Locate the cell with the specified text and output its [X, Y] center coordinate. 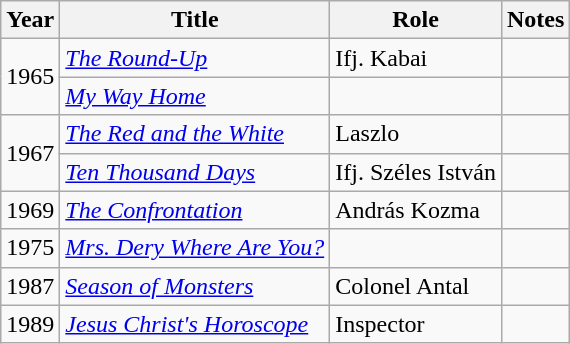
Title [195, 20]
Season of Monsters [195, 286]
The Round-Up [195, 58]
Notes [535, 20]
My Way Home [195, 96]
The Red and the White [195, 134]
1987 [30, 286]
The Confrontation [195, 210]
1965 [30, 77]
Ifj. Széles István [416, 172]
1967 [30, 153]
Mrs. Dery Where Are You? [195, 248]
Jesus Christ's Horoscope [195, 324]
Inspector [416, 324]
Ifj. Kabai [416, 58]
Role [416, 20]
1969 [30, 210]
Year [30, 20]
András Kozma [416, 210]
Colonel Antal [416, 286]
Laszlo [416, 134]
Ten Thousand Days [195, 172]
1975 [30, 248]
1989 [30, 324]
